Scan for the cell matching the given text and deliver its (X, Y) coordinate at center. 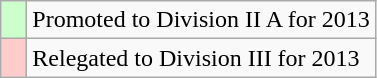
Relegated to Division III for 2013 (201, 58)
Promoted to Division II A for 2013 (201, 20)
